Return the (x, y) coordinate for the center point of the cell that contains the specified text.  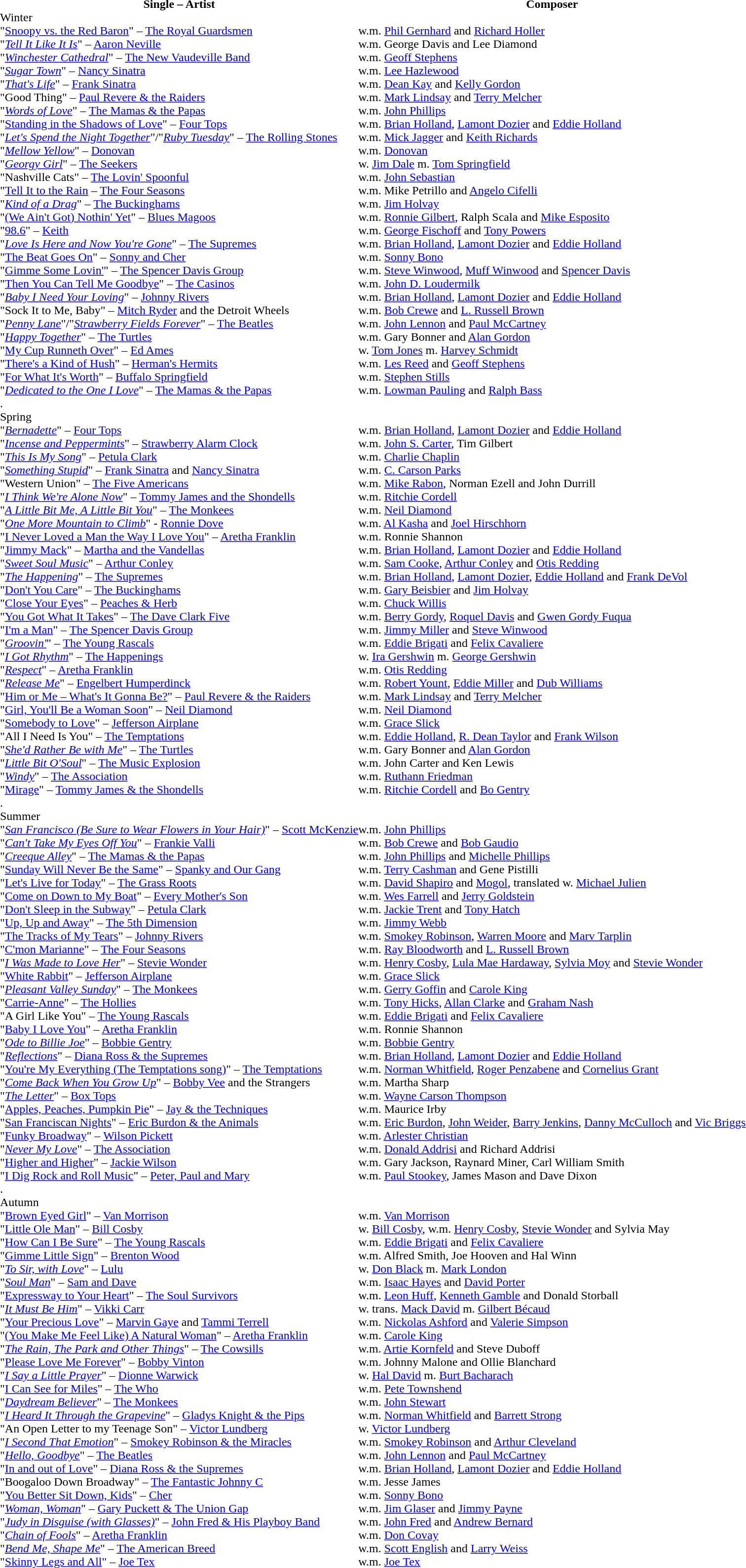
"I Never Loved a Man the Way I Love You" – Aretha Franklin (179, 536)
w.m. Maurice Irby (552, 1109)
w.m. Ray Bloodworth and L. Russell Brown (552, 950)
"I Can See for Miles" – The Who (179, 1389)
w.m. John D. Loudermilk (552, 284)
"Georgy Girl" – The Seekers (179, 164)
"Then You Can Tell Me Goodbye" – The Casinos (179, 284)
"Pleasant Valley Sunday" – The Monkees (179, 989)
"All I Need Is You" – The Temptations (179, 737)
"Can't Take My Eyes Off You" – Frankie Valli (179, 843)
w. Don Black m. Mark London (552, 1269)
w.m. Don Covay (552, 1535)
w.m. Van Morrison (552, 1216)
"Come on Down to My Boat" – Every Mother's Son (179, 896)
"The Beat Goes On" – Sonny and Cher (179, 257)
"Love Is Here and Now You're Gone" – The Supremes (179, 244)
w.m. Carole King (552, 1335)
"Expressway to Your Heart" – The Soul Survivors (179, 1296)
w.m. Ritchie Cordell and Bo Gentry (552, 790)
w.m. Scott English and Larry Weiss (552, 1548)
w. Hal David m. Burt Bacharach (552, 1376)
"The Rain, The Park and Other Things" – The Cowsills (179, 1349)
"Him or Me – What's It Gonna Be?" – Paul Revere & the Raiders (179, 696)
w.m. Geoff Stephens (552, 57)
"Incense and Peppermints" – Strawberry Alarm Clock (179, 444)
w.m. Smokey Robinson and Arthur Cleveland (552, 1442)
w.m. Jimmy Miller and Steve Winwood (552, 630)
Winter (179, 18)
w.m. Alfred Smith, Joe Hooven and Hal Winn (552, 1255)
"Close Your Eyes" – Peaches & Herb (179, 604)
w.m. Lowman Pauling and Ralph Bass (552, 391)
"C'mon Marianne" – The Four Seasons (179, 950)
"The Letter" – Box Tops (179, 1096)
"Sweet Soul Music" – Arthur Conley (179, 563)
w.m. George Fischoff and Tony Powers (552, 231)
"She'd Rather Be with Me" – The Turtles (179, 749)
w.m. Leon Huff, Kenneth Gamble and Donald Storball (552, 1296)
"San Francisco (Be Sure to Wear Flowers in Your Hair)" – Scott McKenzie (179, 829)
w.m. Phil Gernhard and Richard Holler (552, 31)
"You're My Everything (The Temptations song)" – The Temptations (179, 1069)
w.m. Berry Gordy, Roquel Davis and Gwen Gordy Fuqua (552, 616)
w.m. Ritchie Cordell (552, 497)
w.m. Eric Burdon, John Weider, Barry Jenkins, Danny McCulloch and Vic Briggs (552, 1122)
w.m. Ruthann Friedman (552, 776)
"Little Ole Man" – Bill Cosby (179, 1229)
w. Tom Jones m. Harvey Schmidt (552, 350)
"Let's Live for Today" – The Grass Roots (179, 883)
"Girl, You'll Be a Woman Soon" – Neil Diamond (179, 710)
w.m. C. Carson Parks (552, 470)
"Soul Man" – Sam and Dave (179, 1282)
"In and out of Love" – Diana Ross & the Supremes (179, 1468)
"Sugar Town" – Nancy Sinatra (179, 71)
"Boogaloo Down Broadway" – The Fantastic Johnny C (179, 1482)
"Please Love Me Forever" – Bobby Vinton (179, 1362)
w.m. Mick Jagger and Keith Richards (552, 137)
w. Victor Lundberg (552, 1429)
"Daydream Believer" – The Monkees (179, 1402)
w.m. Smokey Robinson, Warren Moore and Marv Tarplin (552, 936)
w.m. Artie Kornfeld and Steve Duboff (552, 1349)
"To Sir, with Love" – Lulu (179, 1269)
"Tell It Like It Is" – Aaron Neville (179, 44)
w.m. Isaac Hayes and David Porter (552, 1282)
w.m. Eddie Holland, R. Dean Taylor and Frank Wilson (552, 737)
w.m. Gerry Goffin and Carole King (552, 989)
w.m. Lee Hazlewood (552, 71)
"Respect" – Aretha Franklin (179, 670)
"I'm a Man" – The Spencer Davis Group (179, 630)
w.m. John Sebastian (552, 178)
"It Must Be Him" – Vikki Carr (179, 1309)
"Creeque Alley" – The Mamas & the Papas (179, 856)
"Don't You Care" – The Buckinghams (179, 590)
w.m. Steve Winwood, Muff Winwood and Spencer Davis (552, 270)
w.m. Chuck Willis (552, 604)
"Your Precious Love" – Marvin Gaye and Tammi Terrell (179, 1322)
w.m. John Stewart (552, 1402)
"Come Back When You Grow Up" – Bobby Vee and the Strangers (179, 1083)
"98.6" – Keith (179, 231)
w.m. Jackie Trent and Tony Hatch (552, 909)
"Somebody to Love" – Jefferson Airplane (179, 723)
w.m. Robert Yount, Eddie Miller and Dub Williams (552, 683)
Spring (179, 417)
w.m. David Shapiro and Mogol, translated w. Michael Julien (552, 883)
"I Got Rhythm" – The Happenings (179, 657)
w.m. Tony Hicks, Allan Clarke and Graham Nash (552, 1003)
w.m. Norman Whitfield, Roger Penzabene and Cornelius Grant (552, 1069)
"A Girl Like You" – The Young Rascals (179, 1016)
"Chain of Fools" – Aretha Franklin (179, 1535)
"How Can I Be Sure" – The Young Rascals (179, 1243)
w.m. Stephen Stills (552, 377)
"Snoopy vs. the Red Baron" – The Royal Guardsmen (179, 31)
w.m. Henry Cosby, Lula Mae Hardaway, Sylvia Moy and Stevie Wonder (552, 962)
"Let's Spend the Night Together"/"Ruby Tuesday" – The Rolling Stones (179, 137)
w.m. Brian Holland, Lamont Dozier, Eddie Holland and Frank DeVol (552, 577)
"Standing in the Shadows of Love" – Four Tops (179, 124)
"Funky Broadway" – Wilson Pickett (179, 1136)
"That's Life" – Frank Sinatra (179, 84)
"I Second That Emotion" – Smokey Robinson & the Miracles (179, 1442)
"Sunday Will Never Be the Same" – Spanky and Our Gang (179, 870)
"You Better Sit Down, Kids" – Cher (179, 1495)
"Happy Together" – The Turtles (179, 337)
w.m. John Phillips and Michelle Phillips (552, 856)
"Up, Up and Away" – The 5th Dimension (179, 923)
"One More Mountain to Climb" - Ronnie Dove (179, 524)
"An Open Letter to my Teenage Son" – Victor Lundberg (179, 1429)
"Reflections" – Diana Ross & the Supremes (179, 1056)
"The Tracks of My Tears" – Johnny Rivers (179, 936)
w.m. Bobbie Gentry (552, 1042)
Summer (179, 817)
"I Was Made to Love Her" – Stevie Wonder (179, 962)
"Gimme Some Lovin'" – The Spencer Davis Group (179, 270)
"(You Make Me Feel Like) A Natural Woman" – Aretha Franklin (179, 1335)
w.m. Donovan (552, 151)
"Never My Love" – The Association (179, 1149)
w.m. Arlester Christian (552, 1136)
"A Little Bit Me, A Little Bit You" – The Monkees (179, 510)
"The Happening" – The Supremes (179, 577)
w.m. Otis Redding (552, 670)
"Something Stupid" – Frank Sinatra and Nancy Sinatra (179, 470)
w.m. Charlie Chaplin (552, 457)
"Woman, Woman" – Gary Puckett & The Union Gap (179, 1509)
"Release Me" – Engelbert Humperdinck (179, 683)
"Bernadette" – Four Tops (179, 430)
w.m. Bob Crewe and Bob Gaudio (552, 843)
w.m. Nickolas Ashford and Valerie Simpson (552, 1322)
"Baby I Love You" – Aretha Franklin (179, 1030)
"Groovin'" – The Young Rascals (179, 643)
w.m. John Fred and Andrew Bernard (552, 1522)
Autumn (179, 1202)
"Higher and Higher" – Jackie Wilson (179, 1163)
w.m. Gary Jackson, Raynard Miner, Carl William Smith (552, 1163)
w. trans. Mack David m. Gilbert Bécaud (552, 1309)
w.m. Terry Cashman and Gene Pistilli (552, 870)
w.m. Jim Holvay (552, 204)
"San Franciscan Nights" – Eric Burdon & the Animals (179, 1122)
w.m. Paul Stookey, James Mason and Dave Dixon (552, 1176)
"Sock It to Me, Baby" – Mitch Ryder and the Detroit Wheels (179, 311)
w. Jim Dale m. Tom Springfield (552, 164)
w.m. Pete Townshend (552, 1389)
"Tell It to the Rain – The Four Seasons (179, 190)
"For What It's Worth" – Buffalo Springfield (179, 377)
"Mellow Yellow" – Donovan (179, 151)
"You Got What It Takes" – The Dave Clark Five (179, 616)
"Baby I Need Your Loving" – Johnny Rivers (179, 297)
"Western Union" – The Five Americans (179, 483)
w.m. Mike Petrillo and Angelo Cifelli (552, 190)
w. Bill Cosby, w.m. Henry Cosby, Stevie Wonder and Sylvia May (552, 1229)
w.m. Jim Glaser and Jimmy Payne (552, 1509)
"Words of Love" – The Mamas & the Papas (179, 110)
w.m. Jesse James (552, 1482)
w.m. Wes Farrell and Jerry Goldstein (552, 896)
"Nashville Cats" – The Lovin' Spoonful (179, 178)
"Ode to Billie Joe" – Bobbie Gentry (179, 1042)
"Mirage" – Tommy James & the Shondells (179, 790)
w.m. Mike Rabon, Norman Ezell and John Durrill (552, 483)
w.m. Martha Sharp (552, 1083)
"I Heard It Through the Grapevine" – Gladys Knight & the Pips (179, 1415)
"Windy" – The Association (179, 776)
w.m. Johnny Malone and Ollie Blanchard (552, 1362)
w.m. Gary Beisbier and Jim Holvay (552, 590)
"(We Ain't Got) Nothin' Yet" – Blues Magoos (179, 217)
"I Dig Rock and Roll Music" – Peter, Paul and Mary (179, 1176)
w.m. John Carter and Ken Lewis (552, 763)
"Don't Sleep in the Subway" – Petula Clark (179, 909)
"I Say a Little Prayer" – Dionne Warwick (179, 1376)
"Apples, Peaches, Pumpkin Pie" – Jay & the Techniques (179, 1109)
w.m. Donald Addrisi and Richard Addrisi (552, 1149)
w.m. George Davis and Lee Diamond (552, 44)
"I Think We're Alone Now" – Tommy James and the Shondells (179, 497)
"My Cup Runneth Over" – Ed Ames (179, 350)
w.m. Jimmy Webb (552, 923)
"Brown Eyed Girl" – Van Morrison (179, 1216)
"Jimmy Mack" – Martha and the Vandellas (179, 550)
"Penny Lane"/"Strawberry Fields Forever" – The Beatles (179, 323)
"Little Bit O'Soul" – The Music Explosion (179, 763)
w.m. Bob Crewe and L. Russell Brown (552, 311)
"Bend Me, Shape Me" – The American Breed (179, 1548)
w.m. John S. Carter, Tim Gilbert (552, 444)
"Hello, Goodbye" – The Beatles (179, 1456)
"Kind of a Drag" – The Buckinghams (179, 204)
w.m. Dean Kay and Kelly Gordon (552, 84)
"Gimme Little Sign" – Brenton Wood (179, 1255)
"Winchester Cathedral" – The New Vaudeville Band (179, 57)
w.m. Norman Whitfield and Barrett Strong (552, 1415)
w.m. Wayne Carson Thompson (552, 1096)
w.m. Ronnie Gilbert, Ralph Scala and Mike Esposito (552, 217)
w.m. Les Reed and Geoff Stephens (552, 364)
w.m. Sam Cooke, Arthur Conley and Otis Redding (552, 563)
"Good Thing" – Paul Revere & the Raiders (179, 98)
w. Ira Gershwin m. George Gershwin (552, 657)
"Dedicated to the One I Love" – The Mamas & the Papas (179, 391)
"This Is My Song" – Petula Clark (179, 457)
"Judy in Disguise (with Glasses)" – John Fred & His Playboy Band (179, 1522)
w.m. Al Kasha and Joel Hirschhorn (552, 524)
"There's a Kind of Hush" – Herman's Hermits (179, 364)
"White Rabbit" – Jefferson Airplane (179, 976)
"Carrie-Anne" – The Hollies (179, 1003)
